From the cell containing the given text, extract its center point as [X, Y] coordinate. 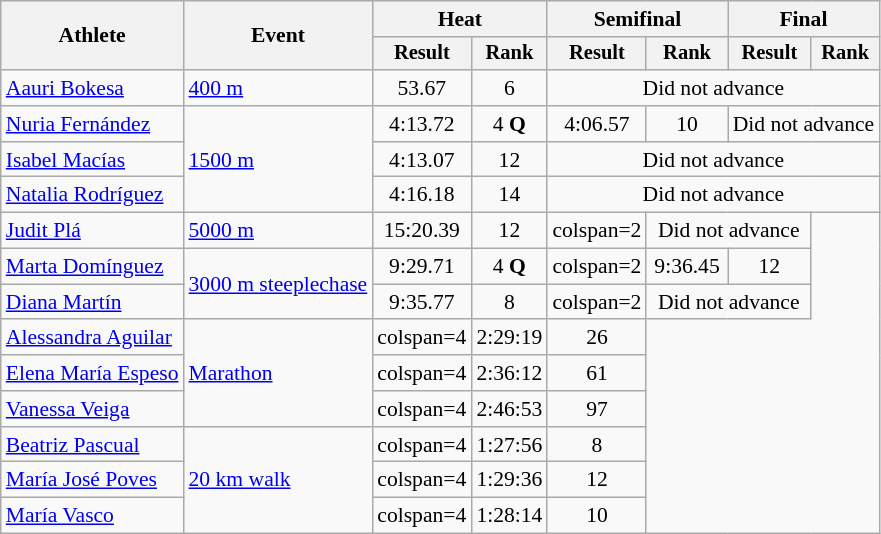
61 [596, 373]
María Vasco [92, 516]
Elena María Espeso [92, 373]
Nuria Fernández [92, 124]
4:16.18 [422, 195]
9:29.71 [422, 267]
1:29:36 [509, 480]
3000 m steeplechase [278, 284]
Isabel Macías [92, 160]
9:35.77 [422, 302]
Vanessa Veiga [92, 409]
14 [509, 195]
9:36.45 [686, 267]
1:28:14 [509, 516]
Event [278, 36]
1500 m [278, 160]
15:20.39 [422, 231]
97 [596, 409]
6 [509, 88]
Judit Plá [92, 231]
4:13.07 [422, 160]
María José Poves [92, 480]
5000 m [278, 231]
Semifinal [637, 19]
26 [596, 338]
Heat [460, 19]
4:13.72 [422, 124]
Natalia Rodríguez [92, 195]
400 m [278, 88]
1:27:56 [509, 445]
Aauri Bokesa [92, 88]
2:29:19 [509, 338]
Diana Martín [92, 302]
Marathon [278, 374]
2:36:12 [509, 373]
Beatriz Pascual [92, 445]
Marta Domínguez [92, 267]
53.67 [422, 88]
2:46:53 [509, 409]
Athlete [92, 36]
20 km walk [278, 480]
Final [804, 19]
Alessandra Aguilar [92, 338]
4:06.57 [596, 124]
